For the text-containing cell, return its midpoint in (X, Y) coordinate format. 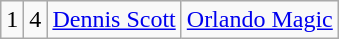
Orlando Magic (260, 20)
Dennis Scott (114, 20)
1 (12, 20)
4 (36, 20)
